Provide the [x, y] coordinate of the cell's center where the given text is located.  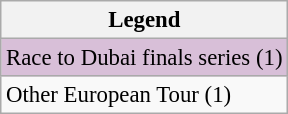
Legend [144, 20]
Race to Dubai finals series (1) [144, 58]
Other European Tour (1) [144, 95]
